Locate the cell with the specified text and output its [x, y] center coordinate. 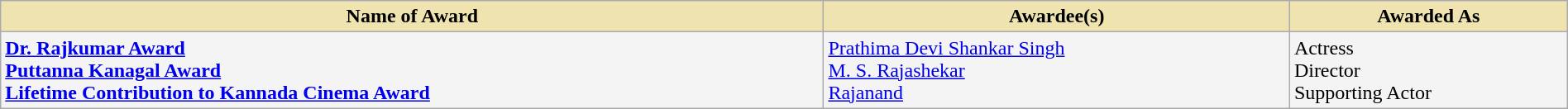
ActressDirectorSupporting Actor [1428, 70]
Prathima Devi Shankar SinghM. S. RajashekarRajanand [1057, 70]
Dr. Rajkumar AwardPuttanna Kanagal AwardLifetime Contribution to Kannada Cinema Award [412, 70]
Name of Award [412, 17]
Awardee(s) [1057, 17]
Awarded As [1428, 17]
